Find where the given text appears and provide that cell's center as (x, y) coordinate. 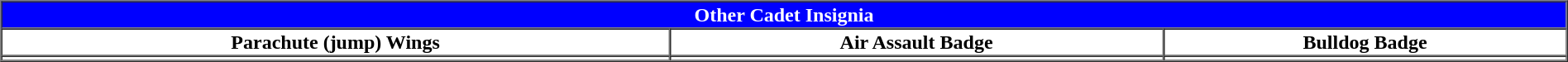
Bulldog Badge (1365, 41)
Air Assault Badge (916, 41)
Parachute (jump) Wings (336, 41)
Other Cadet Insignia (784, 15)
